For the text-containing cell, return its midpoint in [x, y] coordinate format. 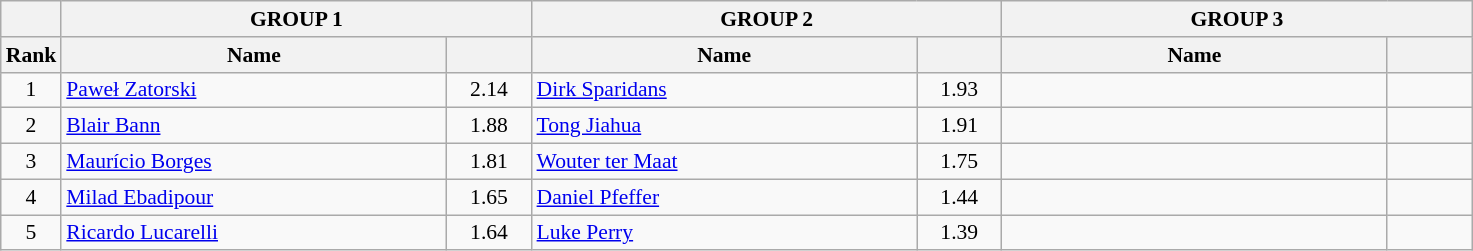
Rank [32, 55]
1.44 [960, 197]
1.81 [488, 162]
Dirk Sparidans [724, 90]
1 [32, 90]
1.91 [960, 126]
Milad Ebadipour [254, 197]
1.93 [960, 90]
1.39 [960, 233]
1.88 [488, 126]
2 [32, 126]
4 [32, 197]
Ricardo Lucarelli [254, 233]
Paweł Zatorski [254, 90]
Blair Bann [254, 126]
Luke Perry [724, 233]
1.64 [488, 233]
Daniel Pfeffer [724, 197]
GROUP 1 [296, 19]
3 [32, 162]
1.65 [488, 197]
1.75 [960, 162]
Wouter ter Maat [724, 162]
GROUP 2 [767, 19]
5 [32, 233]
Maurício Borges [254, 162]
GROUP 3 [1237, 19]
Tong Jiahua [724, 126]
2.14 [488, 90]
